Locate the cell with the specified text and output its [x, y] center coordinate. 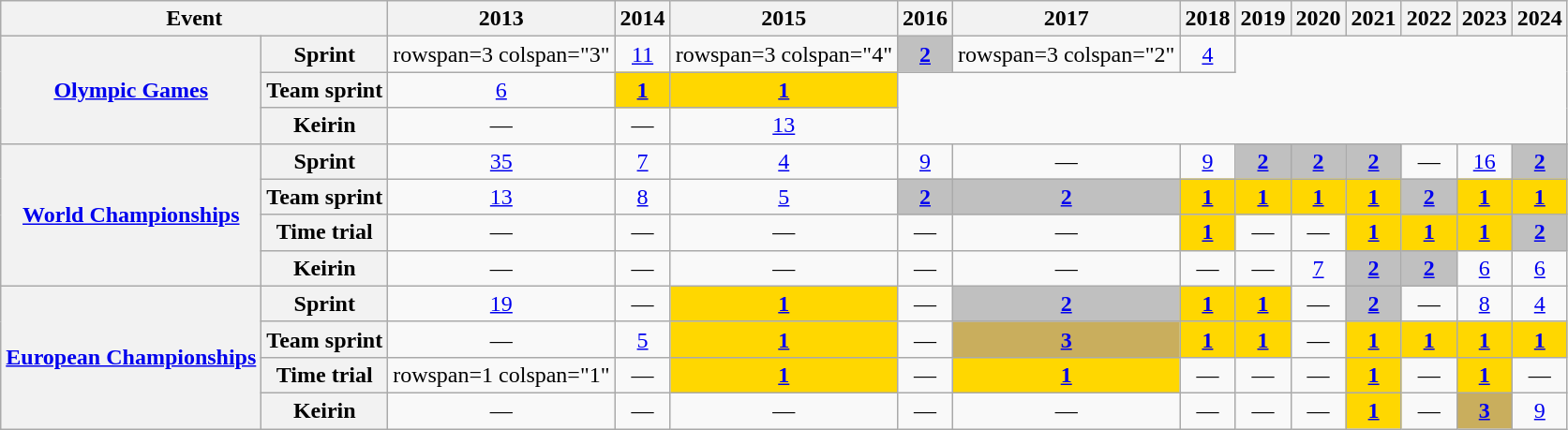
11 [643, 54]
2024 [1539, 19]
2022 [1428, 19]
Olympic Games [131, 90]
2014 [643, 19]
2020 [1318, 19]
19 [501, 304]
rowspan=1 colspan="1" [501, 375]
2018 [1207, 19]
2017 [1067, 19]
2023 [1485, 19]
2021 [1374, 19]
2019 [1263, 19]
35 [501, 161]
rowspan=3 colspan="4" [784, 54]
World Championships [131, 215]
2016 [924, 19]
European Championships [131, 357]
2015 [784, 19]
2013 [501, 19]
rowspan=3 colspan="3" [501, 54]
Event [195, 19]
16 [1485, 161]
rowspan=3 colspan="2" [1067, 54]
